Locate the cell with the specified text and output its [x, y] center coordinate. 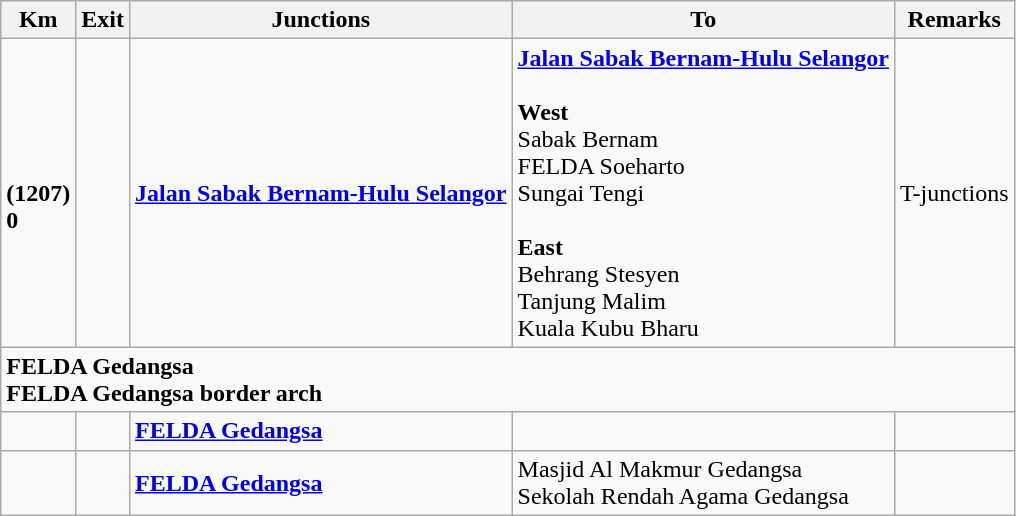
Remarks [954, 20]
To [703, 20]
T-junctions [954, 193]
Jalan Sabak Bernam-Hulu SelangorWestSabak BernamFELDA SoehartoSungai TengiEastBehrang StesyenTanjung MalimKuala Kubu Bharu [703, 193]
Masjid Al Makmur Gedangsa Sekolah Rendah Agama Gedangsa [703, 482]
Exit [103, 20]
Jalan Sabak Bernam-Hulu Selangor [321, 193]
Junctions [321, 20]
(1207)0 [38, 193]
Km [38, 20]
FELDA Gedangsa FELDA Gedangsa border arch [508, 380]
